Locate the cell with the specified text and output its [X, Y] center coordinate. 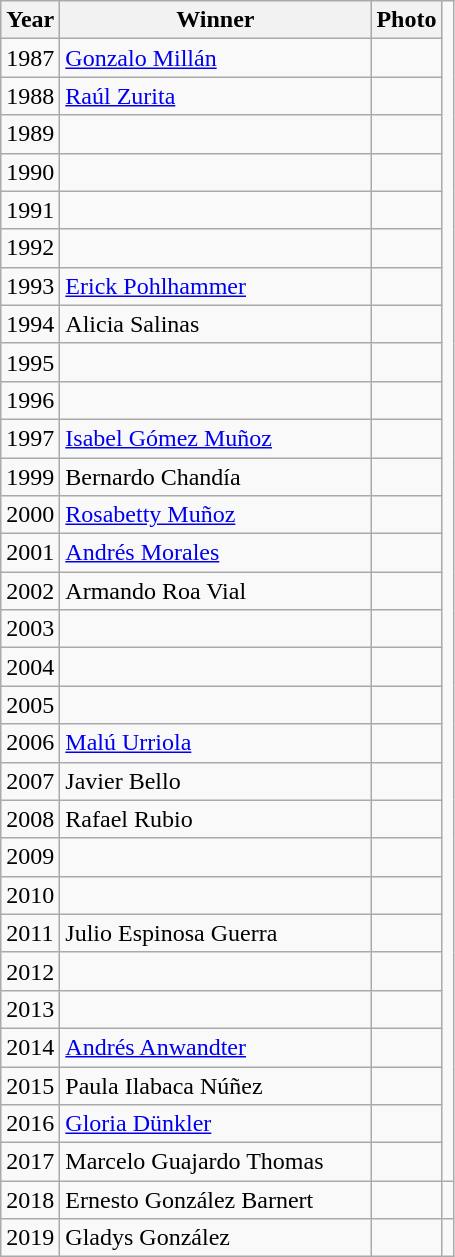
Ernesto González Barnert [216, 1200]
2001 [30, 553]
Winner [216, 20]
2004 [30, 667]
2006 [30, 743]
1991 [30, 210]
1996 [30, 400]
Andrés Morales [216, 553]
2005 [30, 705]
Gladys González [216, 1238]
1995 [30, 362]
2019 [30, 1238]
Bernardo Chandía [216, 477]
2015 [30, 1085]
Rosabetty Muñoz [216, 515]
1994 [30, 324]
Javier Bello [216, 781]
2012 [30, 971]
1992 [30, 248]
2016 [30, 1124]
Gloria Dünkler [216, 1124]
1997 [30, 438]
Isabel Gómez Muñoz [216, 438]
2008 [30, 819]
Erick Pohlhammer [216, 286]
2010 [30, 895]
1999 [30, 477]
Alicia Salinas [216, 324]
Paula Ilabaca Núñez [216, 1085]
Photo [406, 20]
1987 [30, 58]
Malú Urriola [216, 743]
1993 [30, 286]
Andrés Anwandter [216, 1047]
1988 [30, 96]
2018 [30, 1200]
Julio Espinosa Guerra [216, 933]
2011 [30, 933]
1989 [30, 134]
Raúl Zurita [216, 96]
Rafael Rubio [216, 819]
Marcelo Guajardo Thomas [216, 1162]
2013 [30, 1009]
2014 [30, 1047]
2017 [30, 1162]
2003 [30, 629]
Gonzalo Millán [216, 58]
Armando Roa Vial [216, 591]
2007 [30, 781]
2000 [30, 515]
2002 [30, 591]
Year [30, 20]
1990 [30, 172]
2009 [30, 857]
